Determine the (x, y) coordinate at the center of the cell enclosing the given text.  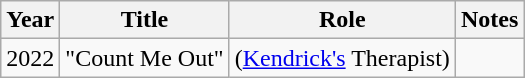
"Count Me Out" (144, 58)
Title (144, 20)
2022 (30, 58)
(Kendrick's Therapist) (342, 58)
Year (30, 20)
Notes (489, 20)
Role (342, 20)
